Find where the given text appears and provide that cell's center as [X, Y] coordinate. 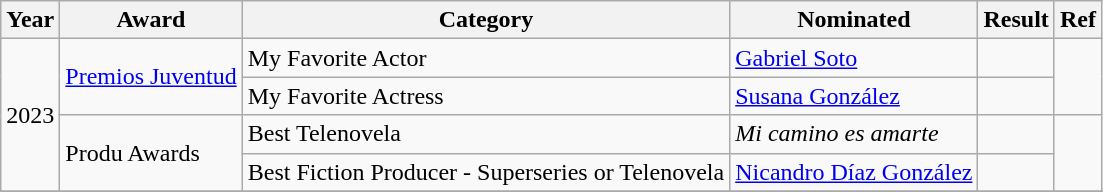
My Favorite Actress [486, 96]
Ref [1078, 20]
Produ Awards [151, 153]
Best Fiction Producer - Superseries or Telenovela [486, 172]
Year [30, 20]
Susana González [854, 96]
My Favorite Actor [486, 58]
Best Telenovela [486, 134]
Gabriel Soto [854, 58]
Result [1016, 20]
Nominated [854, 20]
Mi camino es amarte [854, 134]
Nicandro Díaz González [854, 172]
Premios Juventud [151, 77]
2023 [30, 115]
Award [151, 20]
Category [486, 20]
